Search for the cell housing the specified text and yield its [x, y] center coordinate. 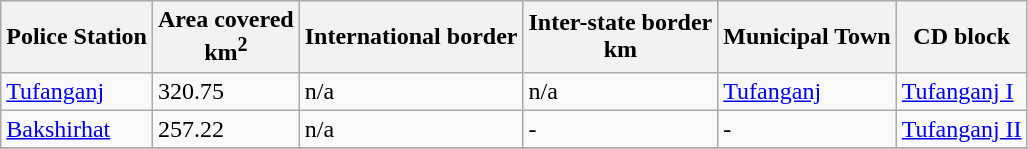
Bakshirhat [77, 129]
Tufanganj I [962, 91]
Inter-state borderkm [620, 37]
Tufanganj II [962, 129]
Area coveredkm2 [226, 37]
Police Station [77, 37]
257.22 [226, 129]
CD block [962, 37]
320.75 [226, 91]
International border [411, 37]
Municipal Town [807, 37]
